Capture the cell that displays the provided text and extract its (X, Y) central coordinate. 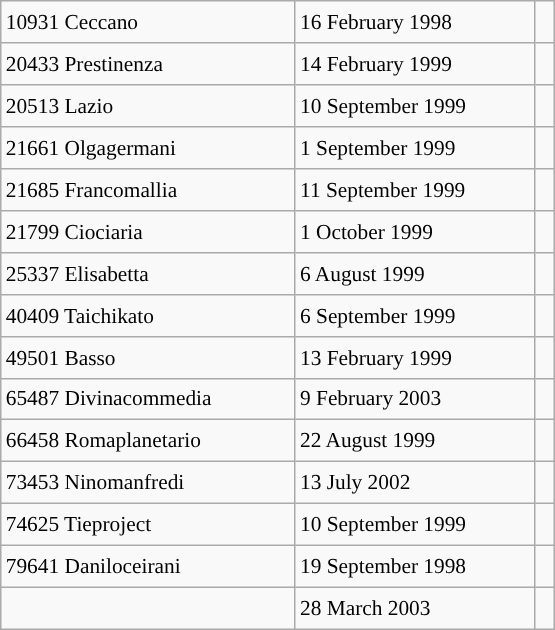
49501 Basso (148, 357)
65487 Divinacommedia (148, 399)
21799 Ciociaria (148, 232)
74625 Tieproject (148, 525)
16 February 1998 (415, 22)
20513 Lazio (148, 106)
9 February 2003 (415, 399)
22 August 1999 (415, 441)
19 September 1998 (415, 567)
1 October 1999 (415, 232)
6 September 1999 (415, 315)
73453 Ninomanfredi (148, 483)
10931 Ceccano (148, 22)
6 August 1999 (415, 273)
20433 Prestinenza (148, 64)
11 September 1999 (415, 190)
1 September 1999 (415, 148)
28 March 2003 (415, 608)
66458 Romaplanetario (148, 441)
40409 Taichikato (148, 315)
25337 Elisabetta (148, 273)
13 February 1999 (415, 357)
21685 Francomallia (148, 190)
13 July 2002 (415, 483)
21661 Olgagermani (148, 148)
79641 Daniloceirani (148, 567)
14 February 1999 (415, 64)
